Extract the [x, y] coordinate from the center of the cell holding the provided text.  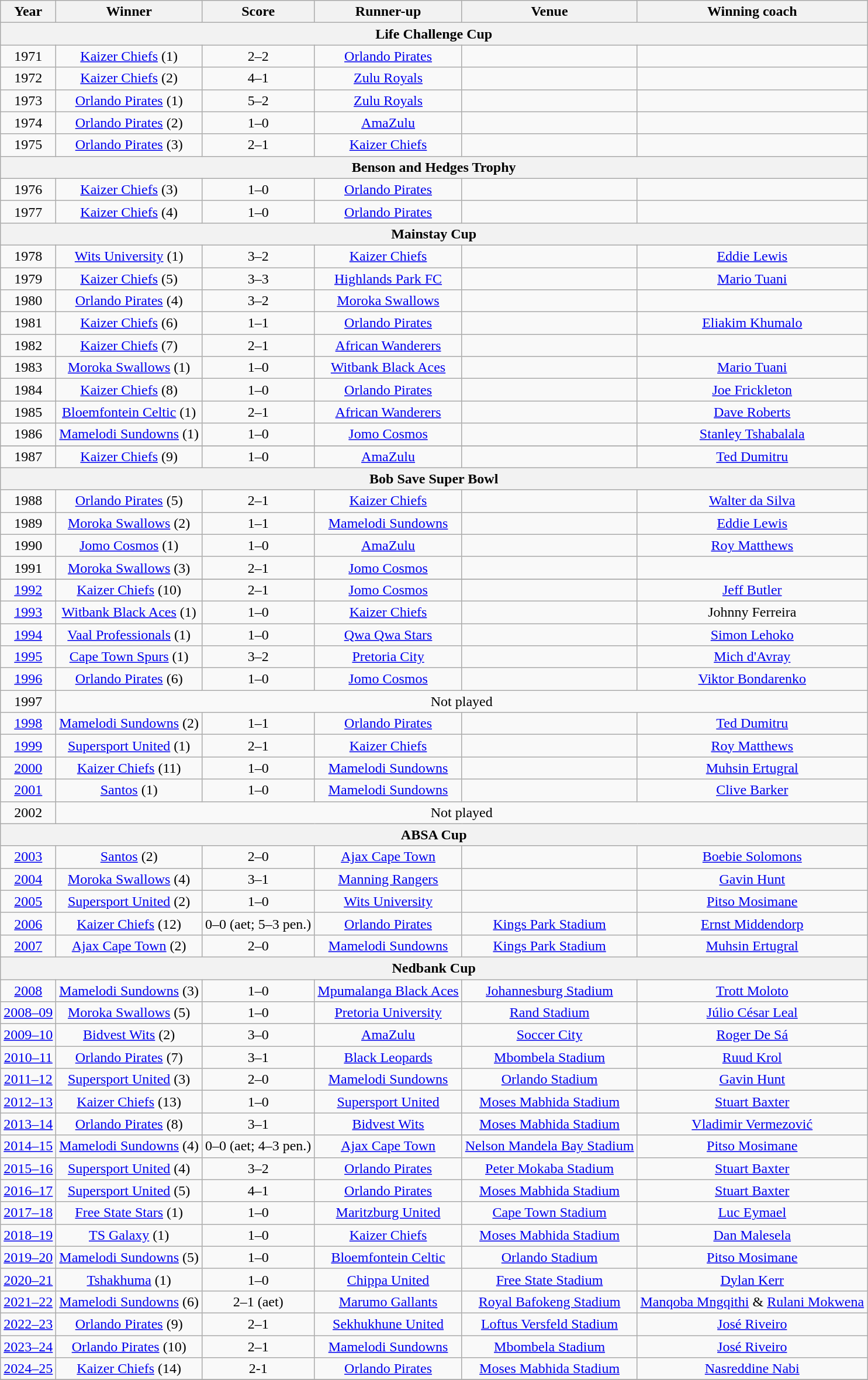
1974 [28, 123]
Orlando Pirates (4) [129, 301]
Witbank Black Aces [388, 368]
2020–21 [28, 1279]
Santos (2) [129, 857]
Kaizer Chiefs (14) [129, 1369]
1994 [28, 634]
Winning coach [752, 12]
2019–20 [28, 1257]
Kaizer Chiefs (1) [129, 56]
Manning Rangers [388, 879]
2005 [28, 901]
2018–19 [28, 1235]
1992 [28, 590]
1990 [28, 545]
2017–18 [28, 1213]
Kaizer Chiefs (10) [129, 590]
Moroka Swallows (2) [129, 523]
Roger De Sá [752, 1035]
Viktor Bondarenko [752, 679]
1989 [28, 523]
2001 [28, 790]
TS Galaxy (1) [129, 1235]
1973 [28, 101]
Nasreddine Nabi [752, 1369]
Kaizer Chiefs (12) [129, 924]
Supersport United (5) [129, 1191]
5–2 [258, 101]
Mpumalanga Black Aces [388, 991]
Vaal Professionals (1) [129, 634]
Orlando Pirates (9) [129, 1324]
1971 [28, 56]
Mamelodi Sundowns (3) [129, 991]
Supersport United (1) [129, 746]
Kaizer Chiefs (7) [129, 345]
Moroka Swallows (4) [129, 879]
2000 [28, 768]
Júlio César Leal [752, 1013]
Dave Roberts [752, 412]
Wits University [388, 901]
Kaizer Chiefs (8) [129, 390]
Highlands Park FC [388, 279]
Kaizer Chiefs (13) [129, 1102]
1987 [28, 456]
Bidvest Wits (2) [129, 1035]
Cape Town Spurs (1) [129, 657]
Ruud Krol [752, 1057]
Supersport United (4) [129, 1168]
1977 [28, 212]
Runner-up [388, 12]
1976 [28, 189]
2004 [28, 879]
Dylan Kerr [752, 1279]
Moroka Swallows (1) [129, 368]
1978 [28, 256]
1981 [28, 323]
Simon Lehoko [752, 634]
1975 [28, 145]
Trott Moloto [752, 991]
Joe Frickleton [752, 390]
0–0 (aet; 4–3 pen.) [258, 1146]
Kaizer Chiefs (3) [129, 189]
Tshakhuma (1) [129, 1279]
Orlando Pirates (1) [129, 101]
Mainstay Cup [434, 234]
Moroka Swallows [388, 301]
2008 [28, 991]
1996 [28, 679]
2014–15 [28, 1146]
2013–14 [28, 1124]
2022–23 [28, 1324]
Clive Barker [752, 790]
3–0 [258, 1035]
Free State Stars (1) [129, 1213]
Kaizer Chiefs (2) [129, 78]
1985 [28, 412]
Kaizer Chiefs (4) [129, 212]
2007 [28, 946]
1993 [28, 612]
1979 [28, 279]
2021–22 [28, 1302]
2006 [28, 924]
Supersport United (3) [129, 1080]
1982 [28, 345]
Orlando Pirates (10) [129, 1346]
Maritzburg United [388, 1213]
Moroka Swallows (3) [129, 568]
Walter da Silva [752, 501]
Boebie Solomons [752, 857]
Vladimir Vermezović [752, 1124]
2–1 (aet) [258, 1302]
Moroka Swallows (5) [129, 1013]
Rand Stadium [549, 1013]
Orlando Pirates (3) [129, 145]
Pretoria City [388, 657]
Santos (1) [129, 790]
Sekhukhune United [388, 1324]
2011–12 [28, 1080]
Orlando Pirates (2) [129, 123]
Kaizer Chiefs (6) [129, 323]
2009–10 [28, 1035]
Witbank Black Aces (1) [129, 612]
1980 [28, 301]
Jomo Cosmos (1) [129, 545]
Eliakim Khumalo [752, 323]
Pretoria University [388, 1013]
1986 [28, 434]
Ajax Cape Town (2) [129, 946]
Qwa Qwa Stars [388, 634]
Luc Eymael [752, 1213]
Mamelodi Sundowns (6) [129, 1302]
Nelson Mandela Bay Stadium [549, 1146]
0–0 (aet; 5–3 pen.) [258, 924]
2-1 [258, 1369]
Mamelodi Sundowns (5) [129, 1257]
Loftus Versfeld Stadium [549, 1324]
Manqoba Mngqithi & Rulani Mokwena [752, 1302]
1995 [28, 657]
Cape Town Stadium [549, 1213]
Kaizer Chiefs (9) [129, 456]
Marumo Gallants [388, 1302]
Orlando Pirates (7) [129, 1057]
Venue [549, 12]
Mich d'Avray [752, 657]
Orlando Pirates (5) [129, 501]
Peter Mokaba Stadium [549, 1168]
2003 [28, 857]
Johannesburg Stadium [549, 991]
Bidvest Wits [388, 1124]
Free State Stadium [549, 1279]
Wits University (1) [129, 256]
Benson and Hedges Trophy [434, 167]
1991 [28, 568]
2012–13 [28, 1102]
2010–11 [28, 1057]
Year [28, 12]
Johnny Ferreira [752, 612]
3–3 [258, 279]
Bloemfontein Celtic [388, 1257]
1999 [28, 746]
ABSA Cup [434, 835]
Jeff Butler [752, 590]
2024–25 [28, 1369]
1998 [28, 724]
1983 [28, 368]
1984 [28, 390]
Supersport United (2) [129, 901]
Orlando Pirates (8) [129, 1124]
Bob Save Super Bowl [434, 479]
2–2 [258, 56]
Score [258, 12]
1988 [28, 501]
2015–16 [28, 1168]
Dan Malesela [752, 1235]
Orlando Pirates (6) [129, 679]
Supersport United [388, 1102]
Winner [129, 12]
2008–09 [28, 1013]
Nedbank Cup [434, 968]
Kaizer Chiefs (11) [129, 768]
Ernst Middendorp [752, 924]
Stanley Tshabalala [752, 434]
Chippa United [388, 1279]
Royal Bafokeng Stadium [549, 1302]
2016–17 [28, 1191]
Mamelodi Sundowns (4) [129, 1146]
1997 [28, 701]
Kaizer Chiefs (5) [129, 279]
Black Leopards [388, 1057]
Life Challenge Cup [434, 34]
2023–24 [28, 1346]
Soccer City [549, 1035]
Mamelodi Sundowns (1) [129, 434]
Mamelodi Sundowns (2) [129, 724]
2002 [28, 812]
1972 [28, 78]
Bloemfontein Celtic (1) [129, 412]
